Determine the (x, y) coordinate at the center of the cell enclosing the given text.  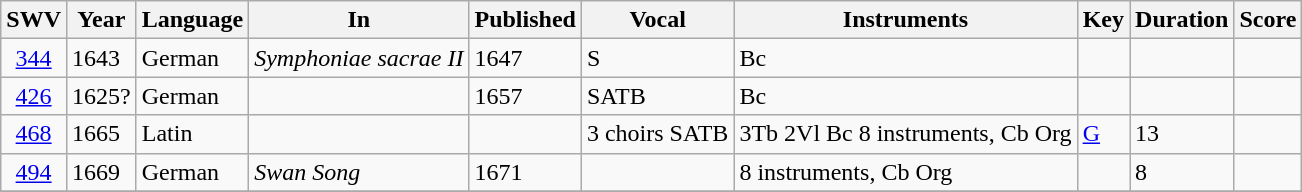
1657 (525, 96)
Symphoniae sacrae II (359, 58)
Latin (192, 134)
426 (34, 96)
G (1103, 134)
1625? (101, 96)
13 (1182, 134)
494 (34, 172)
In (359, 20)
8 (1182, 172)
Key (1103, 20)
Published (525, 20)
Score (1268, 20)
3Tb 2Vl Bc 8 instruments, Cb Org (906, 134)
1643 (101, 58)
8 instruments, Cb Org (906, 172)
Duration (1182, 20)
1665 (101, 134)
SATB (657, 96)
Instruments (906, 20)
Language (192, 20)
1647 (525, 58)
1669 (101, 172)
Year (101, 20)
344 (34, 58)
Swan Song (359, 172)
1671 (525, 172)
3 choirs SATB (657, 134)
S (657, 58)
Vocal (657, 20)
SWV (34, 20)
468 (34, 134)
